Scan for the cell matching the given text and deliver its [x, y] coordinate at center. 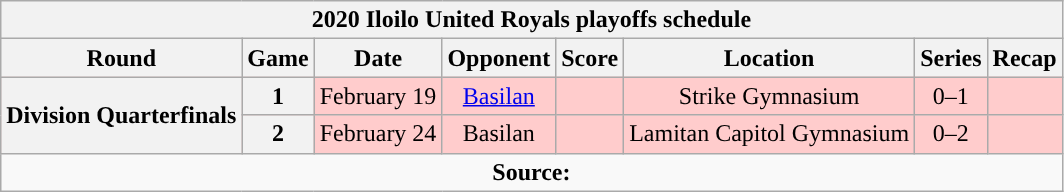
Score [590, 58]
February 19 [378, 96]
Location [770, 58]
Date [378, 58]
Recap [1024, 58]
Strike Gymnasium [770, 96]
0–1 [951, 96]
Series [951, 58]
Lamitan Capitol Gymnasium [770, 134]
Source: [532, 172]
1 [278, 96]
2020 Iloilo United Royals playoffs schedule [532, 20]
February 24 [378, 134]
0–2 [951, 134]
2 [278, 134]
Opponent [499, 58]
Round [122, 58]
Game [278, 58]
Division Quarterfinals [122, 115]
